Detect which cell encompasses the target text, then output its (x, y) center coordinate. 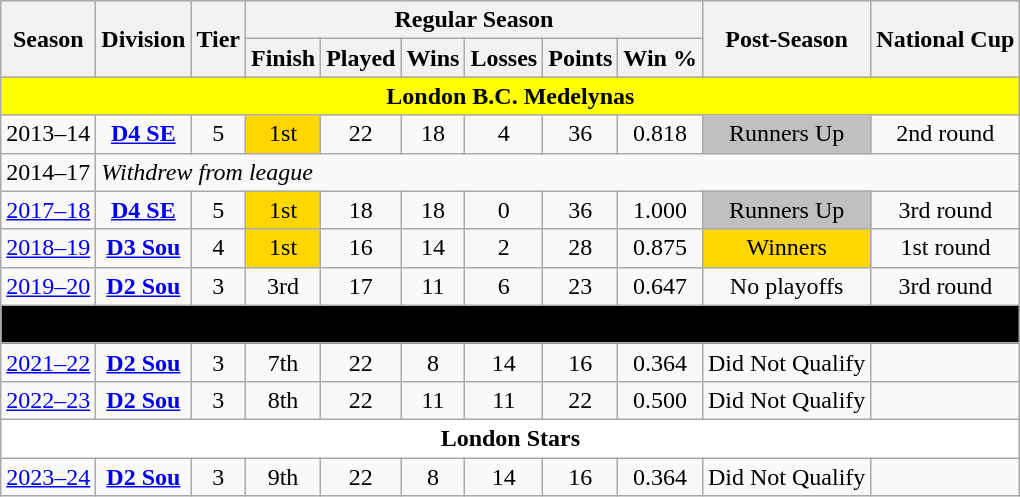
0 (504, 210)
Points (580, 58)
Tier (218, 39)
23 (580, 286)
Baltic Stars Medelynas (510, 324)
0.647 (660, 286)
9th (284, 477)
2023–24 (48, 477)
D3 Sou (144, 248)
2018–19 (48, 248)
London B.C. Medelynas (510, 96)
No playoffs (786, 286)
1.000 (660, 210)
2017–18 (48, 210)
Win % (660, 58)
London Stars (510, 438)
Season (48, 39)
Winners (786, 248)
Withdrew from league (558, 172)
Post-Season (786, 39)
3rd (284, 286)
Losses (504, 58)
Division (144, 39)
1st round (946, 248)
2 (504, 248)
Regular Season (474, 20)
0.875 (660, 248)
17 (361, 286)
28 (580, 248)
6 (504, 286)
2022–23 (48, 400)
8th (284, 400)
2021–22 (48, 362)
National Cup (946, 39)
2019–20 (48, 286)
Finish (284, 58)
Played (361, 58)
2nd round (946, 134)
7th (284, 362)
0.500 (660, 400)
2013–14 (48, 134)
Wins (433, 58)
0.818 (660, 134)
2014–17 (48, 172)
